Capture the cell that displays the provided text and extract its [X, Y] central coordinate. 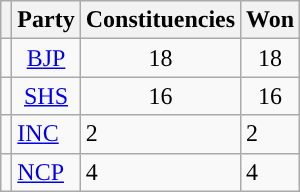
BJP [46, 58]
Constituencies [160, 20]
SHS [46, 96]
INC [46, 134]
Party [46, 20]
Won [270, 20]
NCP [46, 172]
